Locate the cell with the specified text and output its (x, y) center coordinate. 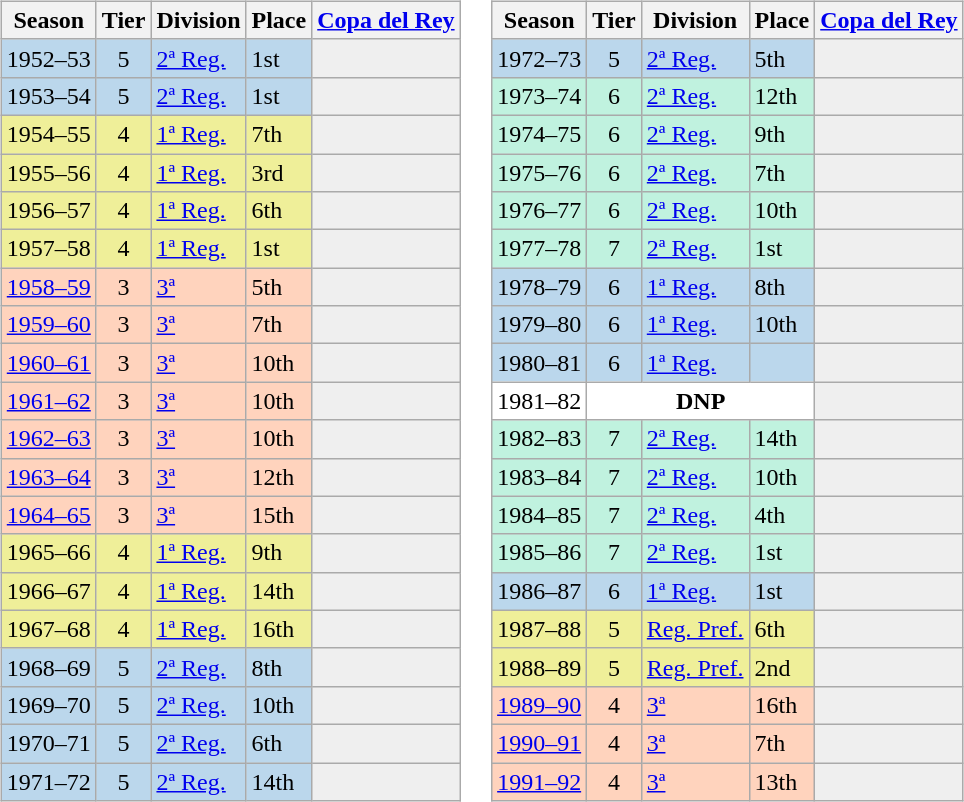
1980–81 (540, 363)
1989–90 (540, 705)
1960–61 (48, 363)
13th (782, 781)
1981–82 (540, 401)
1977–78 (540, 249)
1968–69 (48, 667)
1963–64 (48, 477)
1970–71 (48, 743)
1983–84 (540, 477)
2nd (782, 667)
1965–66 (48, 553)
1979–80 (540, 325)
1961–62 (48, 401)
1969–70 (48, 705)
1987–88 (540, 629)
1990–91 (540, 743)
1958–59 (48, 287)
1985–86 (540, 553)
1971–72 (48, 781)
1964–65 (48, 515)
1967–68 (48, 629)
1966–67 (48, 591)
1988–89 (540, 667)
1982–83 (540, 439)
1973–74 (540, 96)
1984–85 (540, 515)
1959–60 (48, 325)
15th (279, 515)
1952–53 (48, 58)
1975–76 (540, 173)
1956–57 (48, 211)
4th (782, 515)
DNP (701, 401)
1953–54 (48, 96)
1957–58 (48, 249)
1962–63 (48, 439)
1976–77 (540, 211)
1955–56 (48, 173)
3rd (279, 173)
1954–55 (48, 134)
1972–73 (540, 58)
1978–79 (540, 287)
1991–92 (540, 781)
1974–75 (540, 134)
1986–87 (540, 591)
